From the cell containing the given text, extract its center point as (x, y) coordinate. 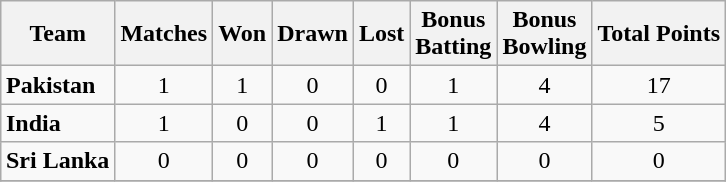
Sri Lanka (57, 161)
BonusBowling (544, 34)
Team (57, 34)
Won (242, 34)
17 (659, 85)
Matches (164, 34)
India (57, 123)
5 (659, 123)
BonusBatting (454, 34)
Lost (381, 34)
Pakistan (57, 85)
Total Points (659, 34)
Drawn (313, 34)
